Detect which cell encompasses the target text, then output its (X, Y) center coordinate. 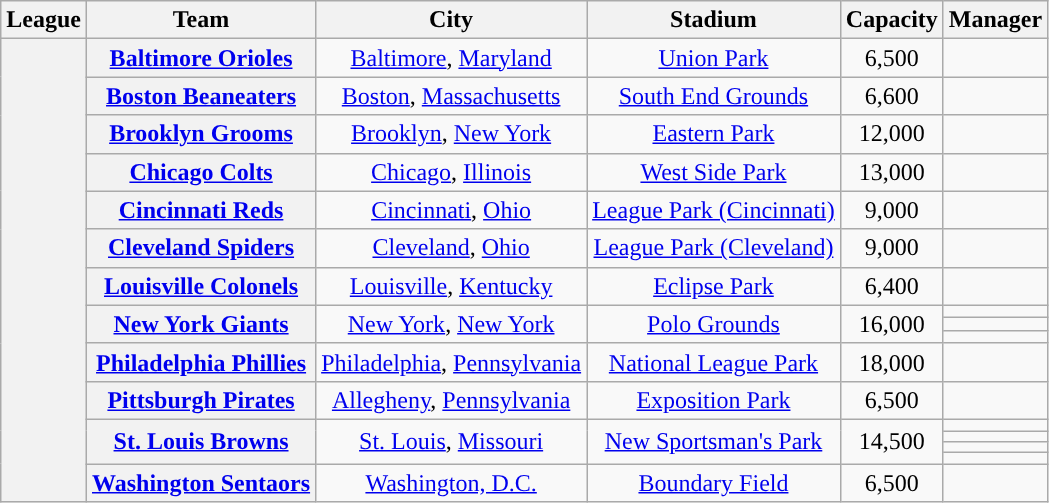
Louisville, Kentucky (452, 286)
National League Park (714, 362)
13,000 (892, 172)
League Park (Cincinnati) (714, 210)
Baltimore Orioles (200, 58)
Chicago, Illinois (452, 172)
Brooklyn, New York (452, 134)
Chicago Colts (200, 172)
Boston, Massachusetts (452, 96)
City (452, 20)
Washington Sentaors (200, 483)
Allegheny, Pennsylvania (452, 400)
6,600 (892, 96)
Capacity (892, 20)
Cleveland Spiders (200, 248)
West Side Park (714, 172)
St. Louis, Missouri (452, 441)
Louisville Colonels (200, 286)
Boston Beaneaters (200, 96)
Team (200, 20)
Brooklyn Grooms (200, 134)
South End Grounds (714, 96)
Manager (995, 20)
Stadium (714, 20)
6,400 (892, 286)
12,000 (892, 134)
Cincinnati Reds (200, 210)
Eastern Park (714, 134)
Exposition Park (714, 400)
Washington, D.C. (452, 483)
New York, New York (452, 324)
Baltimore, Maryland (452, 58)
Boundary Field (714, 483)
16,000 (892, 324)
Pittsburgh Pirates (200, 400)
18,000 (892, 362)
League (44, 20)
Philadelphia, Pennsylvania (452, 362)
Eclipse Park (714, 286)
St. Louis Browns (200, 441)
New Sportsman's Park (714, 441)
14,500 (892, 441)
Union Park (714, 58)
Polo Grounds (714, 324)
New York Giants (200, 324)
Philadelphia Phillies (200, 362)
League Park (Cleveland) (714, 248)
Cleveland, Ohio (452, 248)
Cincinnati, Ohio (452, 210)
